Locate the cell with the specified text and output its [X, Y] center coordinate. 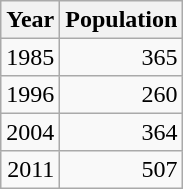
Year [30, 20]
Population [122, 20]
364 [122, 132]
2011 [30, 170]
2004 [30, 132]
507 [122, 170]
1985 [30, 56]
365 [122, 56]
260 [122, 94]
1996 [30, 94]
